Return the (x, y) coordinate for the center point of the cell that contains the specified text.  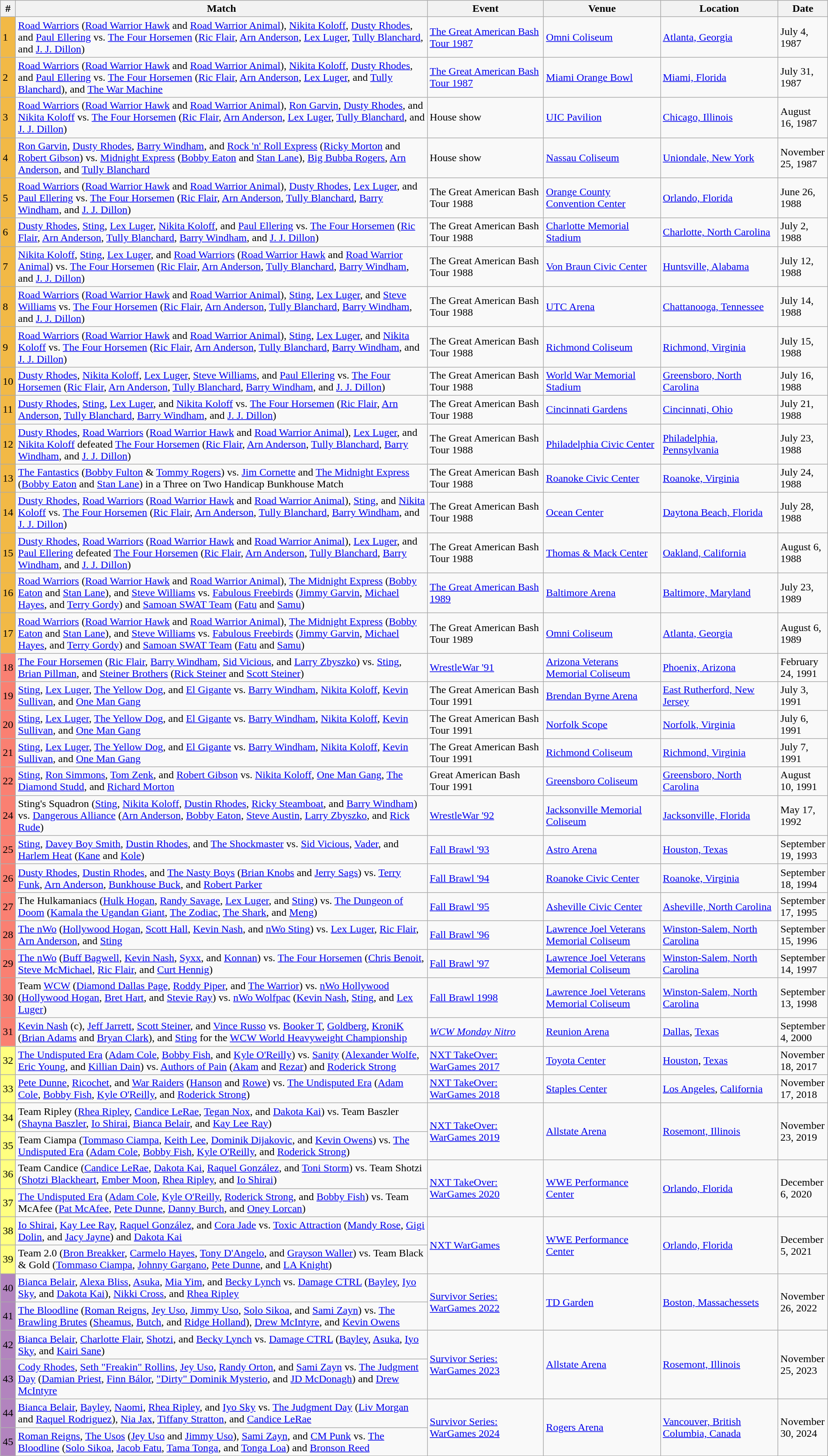
Boston, Massachessets (719, 1302)
Norfolk Scope (602, 724)
July 14, 1988 (803, 307)
Dallas, Texas (719, 1032)
WrestleWar '92 (486, 815)
July 31, 1987 (803, 77)
July 28, 1988 (803, 513)
September 19, 1993 (803, 850)
Jacksonville, Florida (719, 815)
Cincinnati Gardens (602, 410)
18 (8, 667)
32 (8, 1060)
45 (8, 1441)
Norfolk, Virginia (719, 724)
37 (8, 1203)
Miami Orange Bowl (602, 77)
November 25, 2023 (803, 1364)
10 (8, 381)
July 7, 1991 (803, 753)
November 17, 2018 (803, 1089)
28 (8, 935)
Cincinnati, Ohio (719, 410)
July 16, 1988 (803, 381)
Survivor Series: WarGames 2022 (486, 1302)
8 (8, 307)
Fall Brawl '95 (486, 907)
June 26, 1988 (803, 198)
The Undisputed Era (Adam Cole, Kyle O'Reilly, Roderick Strong, and Bobby Fish) vs. Team McAfee (Pat McAfee, Pete Dunne, Danny Burch, and Oney Lorcan) (222, 1203)
August 16, 1987 (803, 117)
September 13, 1998 (803, 998)
35 (8, 1146)
NXT TakeOver: WarGames 2017 (486, 1060)
September 15, 1996 (803, 935)
Great American Bash Tour 1991 (486, 781)
July 6, 1991 (803, 724)
Philadelphia Civic Center (602, 444)
August 6, 1989 (803, 633)
Brendan Byrne Arena (602, 696)
Orange County Convention Center (602, 198)
4 (8, 158)
Dusty Rhodes, Dustin Rhodes, and The Nasty Boys (Brian Knobs and Jerry Sags) vs. Terry Funk, Arn Anderson, Bunkhouse Buck, and Robert Parker (222, 878)
Fall Brawl 1998 (486, 998)
Survivor Series: WarGames 2024 (486, 1427)
Philadelphia, Pennsylvania (719, 444)
WCW Monday Nitro (486, 1032)
20 (8, 724)
The Hulkamaniacs (Hulk Hogan, Randy Savage, Lex Luger, and Sting) vs. The Dungeon of Doom (Kamala the Ugandan Giant, The Zodiac, The Shark, and Meng) (222, 907)
Asheville Civic Center (602, 907)
38 (8, 1231)
Sting, Ron Simmons, Tom Zenk, and Robert Gibson vs. Nikita Koloff, One Man Gang, The Diamond Studd, and Richard Morton (222, 781)
December 5, 2021 (803, 1245)
Greensboro Coliseum (602, 781)
5 (8, 198)
Team Candice (Candice LeRae, Dakota Kai, Raquel González, and Toni Storm) vs. Team Shotzi (Shotzi Blackheart, Ember Moon, Rhea Ripley, and Io Shirai) (222, 1174)
September 4, 2000 (803, 1032)
July 23, 1988 (803, 444)
Miami, Florida (719, 77)
Baltimore Arena (602, 593)
Survivor Series: WarGames 2023 (486, 1364)
Fall Brawl '93 (486, 850)
July 12, 1988 (803, 266)
Bianca Belair, Charlotte Flair, Shotzi, and Becky Lynch vs. Damage CTRL (Bayley, Asuka, Iyo Sky, and Kairi Sane) (222, 1344)
July 3, 1991 (803, 696)
July 15, 1988 (803, 347)
Venue (602, 9)
Charlotte, North Carolina (719, 232)
7 (8, 266)
The nWo (Buff Bagwell, Kevin Nash, Syxx, and Konnan) vs. The Four Horsemen (Chris Benoit, Steve McMichael, Ric Flair, and Curt Hennig) (222, 963)
Jacksonville Memorial Coliseum (602, 815)
Phoenix, Arizona (719, 667)
Team Ripley (Rhea Ripley, Candice LeRae, Tegan Nox, and Dakota Kai) vs. Team Baszler (Shayna Baszler, Io Shirai, Bianca Belair, and Kay Lee Ray) (222, 1117)
15 (8, 553)
NXT TakeOver: WarGames 2018 (486, 1089)
World War Memorial Stadium (602, 381)
November 25, 1987 (803, 158)
Nassau Coliseum (602, 158)
August 6, 1988 (803, 553)
11 (8, 410)
17 (8, 633)
Ocean Center (602, 513)
27 (8, 907)
Charlotte Memorial Stadium (602, 232)
May 17, 1992 (803, 815)
44 (8, 1413)
9 (8, 347)
East Rutherford, New Jersey (719, 696)
# (8, 9)
Bianca Belair, Alexa Bliss, Asuka, Mia Yim, and Becky Lynch vs. Damage CTRL (Bayley, Iyo Sky, and Dakota Kai), Nikki Cross, and Rhea Ripley (222, 1287)
July 23, 1989 (803, 593)
Rogers Arena (602, 1427)
Fall Brawl '94 (486, 878)
Thomas & Mack Center (602, 553)
July 2, 1988 (803, 232)
25 (8, 850)
31 (8, 1032)
Fall Brawl '96 (486, 935)
TD Garden (602, 1302)
NXT TakeOver: WarGames 2020 (486, 1188)
Pete Dunne, Ricochet, and War Raiders (Hanson and Rowe) vs. The Undisputed Era (Adam Cole, Bobby Fish, Kyle O'Reilly, and Roderick Strong) (222, 1089)
August 10, 1991 (803, 781)
21 (8, 753)
6 (8, 232)
Reunion Arena (602, 1032)
40 (8, 1287)
1 (8, 37)
2 (8, 77)
14 (8, 513)
Los Angeles, California (719, 1089)
Dusty Rhodes, Sting, Lex Luger, and Nikita Koloff vs. The Four Horsemen (Ric Flair, Arn Anderson, Tully Blanchard, Barry Windham, and J. J. Dillon) (222, 410)
Sting, Davey Boy Smith, Dustin Rhodes, and The Shockmaster vs. Sid Vicious, Vader, and Harlem Heat (Kane and Kole) (222, 850)
Io Shirai, Kay Lee Ray, Raquel González, and Cora Jade vs. Toxic Attraction (Mandy Rose, Gigi Dolin, and Jacy Jayne) and Dakota Kai (222, 1231)
Event (486, 9)
29 (8, 963)
July 4, 1987 (803, 37)
30 (8, 998)
WrestleWar '91 (486, 667)
36 (8, 1174)
November 23, 2019 (803, 1132)
Oakland, California (719, 553)
Date (803, 9)
Uniondale, New York (719, 158)
NXT WarGames (486, 1245)
Huntsville, Alabama (719, 266)
34 (8, 1117)
42 (8, 1344)
July 24, 1988 (803, 479)
September 17, 1995 (803, 907)
Location (719, 9)
26 (8, 878)
39 (8, 1259)
December 6, 2020 (803, 1188)
Vancouver, British Columbia, Canada (719, 1427)
41 (8, 1316)
43 (8, 1379)
September 14, 1997 (803, 963)
February 24, 1991 (803, 667)
33 (8, 1089)
Chicago, Illinois (719, 117)
19 (8, 696)
Match (222, 9)
The nWo (Hollywood Hogan, Scott Hall, Kevin Nash, and nWo Sting) vs. Lex Luger, Ric Flair, Arn Anderson, and Sting (222, 935)
24 (8, 815)
3 (8, 117)
Asheville, North Carolina (719, 907)
Toyota Center (602, 1060)
Staples Center (602, 1089)
Daytona Beach, Florida (719, 513)
NXT TakeOver: WarGames 2019 (486, 1132)
Astro Arena (602, 850)
The Great American Bash 1989 (486, 593)
13 (8, 479)
November 30, 2024 (803, 1427)
July 21, 1988 (803, 410)
Chattanooga, Tennessee (719, 307)
UIC Pavilion (602, 117)
September 18, 1994 (803, 878)
Fall Brawl '97 (486, 963)
16 (8, 593)
Von Braun Civic Center (602, 266)
The Great American Bash Tour 1989 (486, 633)
November 26, 2022 (803, 1302)
12 (8, 444)
Baltimore, Maryland (719, 593)
UTC Arena (602, 307)
22 (8, 781)
November 18, 2017 (803, 1060)
Arizona Veterans Memorial Coliseum (602, 667)
